Capture the cell that displays the provided text and extract its [X, Y] central coordinate. 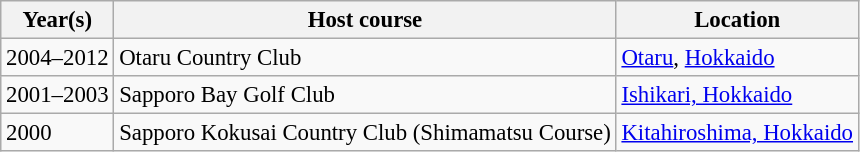
Sapporo Bay Golf Club [365, 95]
Ishikari, Hokkaido [737, 95]
2001–2003 [58, 95]
2004–2012 [58, 58]
2000 [58, 133]
Kitahiroshima, Hokkaido [737, 133]
Sapporo Kokusai Country Club (Shimamatsu Course) [365, 133]
Year(s) [58, 20]
Otaru Country Club [365, 58]
Host course [365, 20]
Location [737, 20]
Otaru, Hokkaido [737, 58]
